Capture the cell that displays the provided text and extract its (x, y) central coordinate. 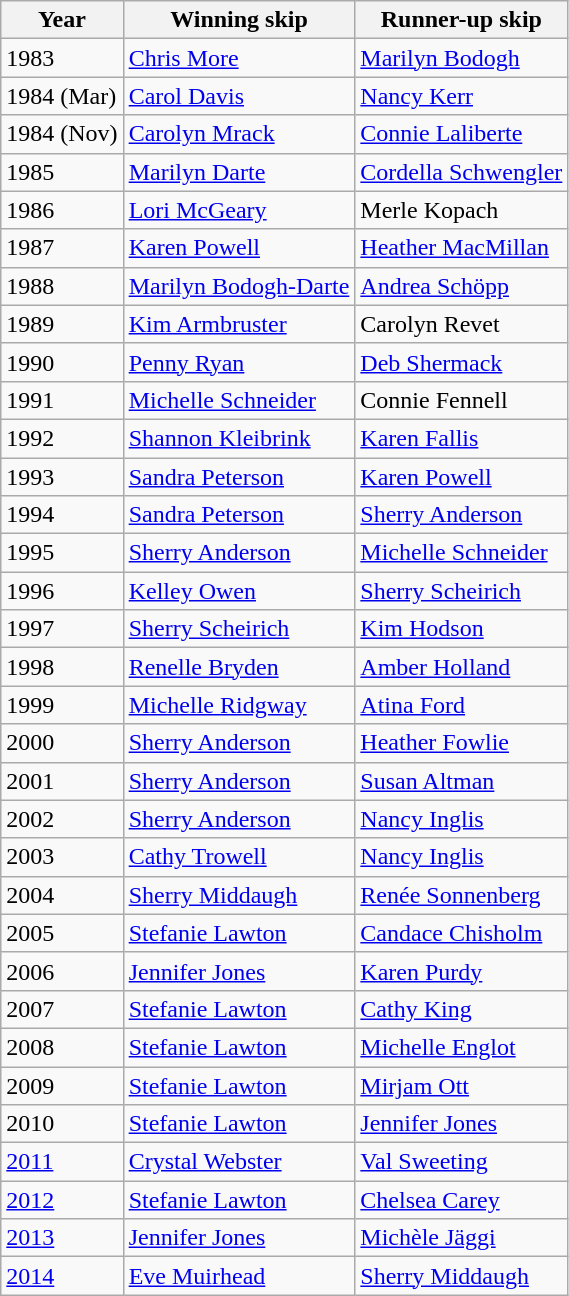
Cordella Schwengler (462, 172)
Heather MacMillan (462, 248)
Kim Armbruster (239, 324)
1987 (62, 248)
Connie Fennell (462, 400)
Karen Fallis (462, 438)
Crystal Webster (239, 1162)
1992 (62, 438)
2004 (62, 895)
Year (62, 20)
1995 (62, 553)
1984 (Mar) (62, 96)
Renelle Bryden (239, 667)
Carolyn Revet (462, 324)
1983 (62, 58)
Michelle Englot (462, 1047)
Connie Laliberte (462, 134)
1999 (62, 705)
Karen Purdy (462, 971)
2014 (62, 1276)
2012 (62, 1200)
1990 (62, 362)
Chris More (239, 58)
Atina Ford (462, 705)
1986 (62, 210)
Carolyn Mrack (239, 134)
1993 (62, 477)
2013 (62, 1238)
Nancy Kerr (462, 96)
1991 (62, 400)
Renée Sonnenberg (462, 895)
Susan Altman (462, 781)
Andrea Schöpp (462, 286)
Michèle Jäggi (462, 1238)
1989 (62, 324)
Heather Fowlie (462, 743)
Lori McGeary (239, 210)
Chelsea Carey (462, 1200)
2001 (62, 781)
Runner-up skip (462, 20)
Eve Muirhead (239, 1276)
Shannon Kleibrink (239, 438)
Marilyn Darte (239, 172)
Deb Shermack (462, 362)
Winning skip (239, 20)
Marilyn Bodogh-Darte (239, 286)
2008 (62, 1047)
Michelle Ridgway (239, 705)
1994 (62, 515)
2003 (62, 857)
Merle Kopach (462, 210)
1988 (62, 286)
1996 (62, 591)
Cathy Trowell (239, 857)
2005 (62, 933)
Marilyn Bodogh (462, 58)
2011 (62, 1162)
1984 (Nov) (62, 134)
2002 (62, 819)
Carol Davis (239, 96)
Val Sweeting (462, 1162)
2006 (62, 971)
Penny Ryan (239, 362)
2009 (62, 1085)
2010 (62, 1124)
Candace Chisholm (462, 933)
1998 (62, 667)
1985 (62, 172)
Mirjam Ott (462, 1085)
2007 (62, 1009)
Kelley Owen (239, 591)
Kim Hodson (462, 629)
1997 (62, 629)
Cathy King (462, 1009)
2000 (62, 743)
Amber Holland (462, 667)
